Return the (x, y) coordinate for the center point of the cell that contains the specified text.  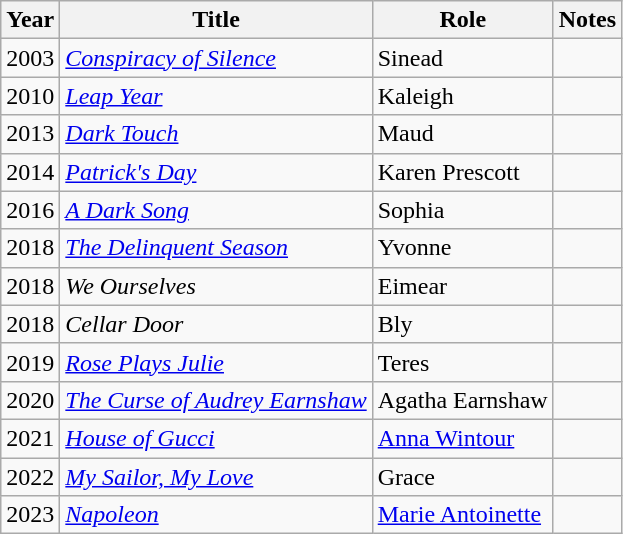
A Dark Song (216, 210)
Dark Touch (216, 134)
The Delinquent Season (216, 248)
2023 (30, 515)
Karen Prescott (462, 172)
Grace (462, 477)
2014 (30, 172)
Year (30, 20)
Anna Wintour (462, 438)
2021 (30, 438)
Title (216, 20)
Teres (462, 362)
Sophia (462, 210)
Napoleon (216, 515)
2010 (30, 96)
Role (462, 20)
Cellar Door (216, 324)
We Ourselves (216, 286)
My Sailor, My Love (216, 477)
Notes (587, 20)
Yvonne (462, 248)
Kaleigh (462, 96)
Marie Antoinette (462, 515)
Conspiracy of Silence (216, 58)
2019 (30, 362)
2013 (30, 134)
Eimear (462, 286)
2016 (30, 210)
Rose Plays Julie (216, 362)
2020 (30, 400)
House of Gucci (216, 438)
2003 (30, 58)
Leap Year (216, 96)
Bly (462, 324)
The Curse of Audrey Earnshaw (216, 400)
Agatha Earnshaw (462, 400)
Patrick's Day (216, 172)
Sinead (462, 58)
Maud (462, 134)
2022 (30, 477)
